Find where the given text appears and provide that cell's center as (X, Y) coordinate. 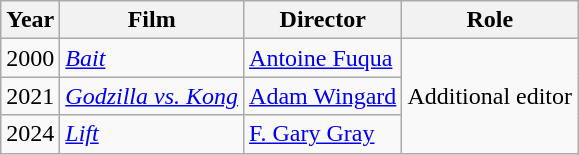
Year (30, 20)
Godzilla vs. Kong (152, 96)
2021 (30, 96)
2024 (30, 134)
Bait (152, 58)
Film (152, 20)
Director (323, 20)
Adam Wingard (323, 96)
2000 (30, 58)
Antoine Fuqua (323, 58)
Additional editor (490, 96)
F. Gary Gray (323, 134)
Lift (152, 134)
Role (490, 20)
